Scan for the cell matching the given text and deliver its [x, y] coordinate at center. 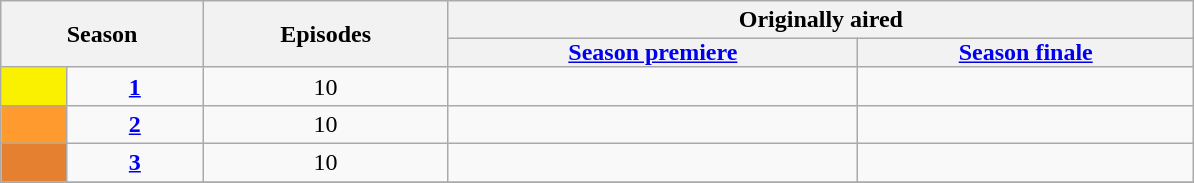
1 [134, 86]
Season finale [1026, 53]
Season premiere [653, 53]
3 [134, 162]
Episodes [326, 34]
Season [102, 34]
Originally aired [821, 20]
2 [134, 124]
